Capture the cell that displays the provided text and extract its [X, Y] central coordinate. 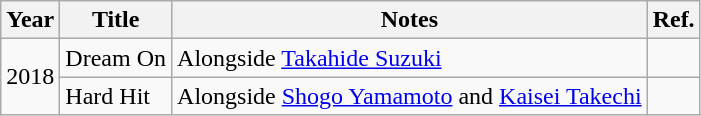
Alongside Takahide Suzuki [410, 58]
Year [30, 20]
Alongside Shogo Yamamoto and Kaisei Takechi [410, 96]
Ref. [674, 20]
Title [116, 20]
Dream On [116, 58]
2018 [30, 77]
Notes [410, 20]
Hard Hit [116, 96]
